From the cell containing the given text, extract its center point as (x, y) coordinate. 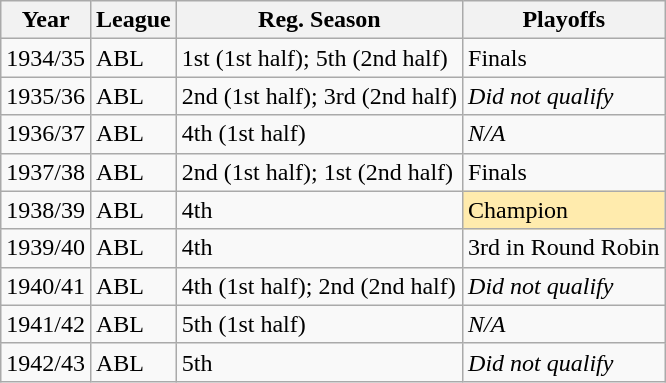
3rd in Round Robin (564, 248)
1934/35 (46, 58)
1942/43 (46, 362)
1938/39 (46, 210)
Reg. Season (319, 20)
1935/36 (46, 96)
1936/37 (46, 134)
1940/41 (46, 286)
4th (1st half); 2nd (2nd half) (319, 286)
Champion (564, 210)
5th (1st half) (319, 324)
5th (319, 362)
League (133, 20)
1937/38 (46, 172)
1st (1st half); 5th (2nd half) (319, 58)
Playoffs (564, 20)
2nd (1st half); 3rd (2nd half) (319, 96)
2nd (1st half); 1st (2nd half) (319, 172)
1941/42 (46, 324)
Year (46, 20)
1939/40 (46, 248)
4th (1st half) (319, 134)
